From the cell containing the given text, extract its center point as [X, Y] coordinate. 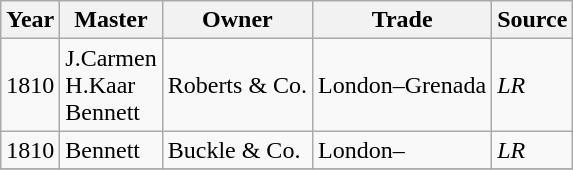
London– [402, 150]
Trade [402, 20]
Source [532, 20]
Buckle & Co. [237, 150]
Roberts & Co. [237, 85]
London–Grenada [402, 85]
Bennett [111, 150]
Owner [237, 20]
J.CarmenH.KaarBennett [111, 85]
Master [111, 20]
Year [30, 20]
